Return the [x, y] coordinate for the center point of the cell that contains the specified text.  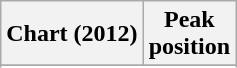
Chart (2012) [72, 34]
Peakposition [189, 34]
